Pinpoint the cell where the given text exists, returning its [x, y] midpoint coordinate. 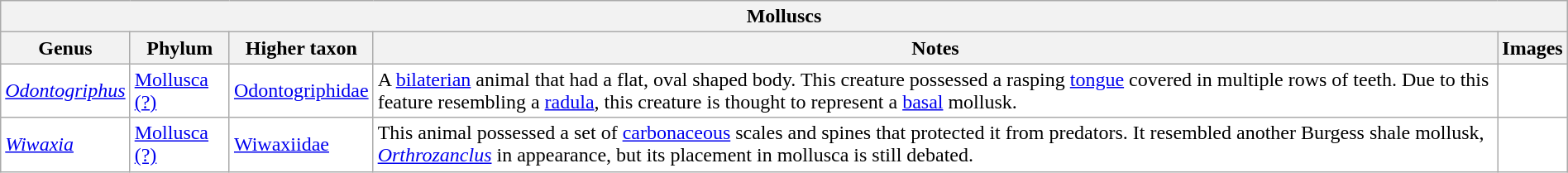
Odontogriphus [65, 91]
Wiwaxia [65, 144]
Notes [935, 48]
Phylum [179, 48]
Wiwaxiidae [301, 144]
Higher taxon [301, 48]
Molluscs [784, 17]
Odontogriphidae [301, 91]
Genus [65, 48]
Images [1532, 48]
